Return the [X, Y] coordinate for the center point of the cell that contains the specified text.  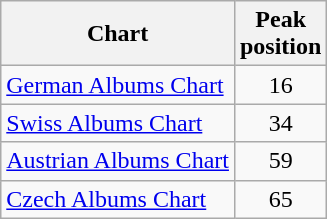
Peakposition [280, 34]
65 [280, 199]
Chart [118, 34]
34 [280, 123]
16 [280, 85]
Swiss Albums Chart [118, 123]
Austrian Albums Chart [118, 161]
59 [280, 161]
German Albums Chart [118, 85]
Czech Albums Chart [118, 199]
